Search for the cell housing the specified text and yield its (x, y) center coordinate. 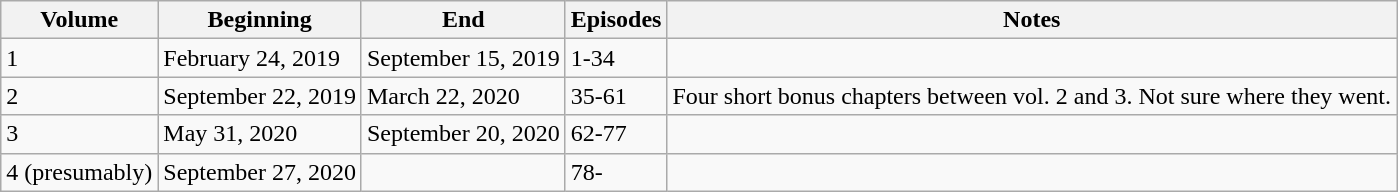
September 22, 2019 (260, 96)
Episodes (616, 20)
September 27, 2020 (260, 172)
End (463, 20)
2 (80, 96)
1-34 (616, 58)
Notes (1032, 20)
3 (80, 134)
February 24, 2019 (260, 58)
Beginning (260, 20)
Volume (80, 20)
September 20, 2020 (463, 134)
September 15, 2019 (463, 58)
Four short bonus chapters between vol. 2 and 3. Not sure where they went. (1032, 96)
May 31, 2020 (260, 134)
78- (616, 172)
62-77 (616, 134)
35-61 (616, 96)
1 (80, 58)
March 22, 2020 (463, 96)
4 (presumably) (80, 172)
